Identify which cell holds the provided text, then report its (x, y) central coordinate. 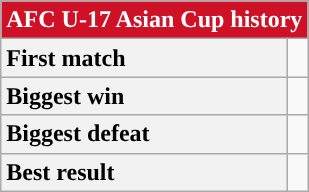
First match (144, 58)
Biggest win (144, 96)
AFC U-17 Asian Cup history (154, 20)
Best result (144, 172)
Biggest defeat (144, 134)
